Capture the cell that displays the provided text and extract its (X, Y) central coordinate. 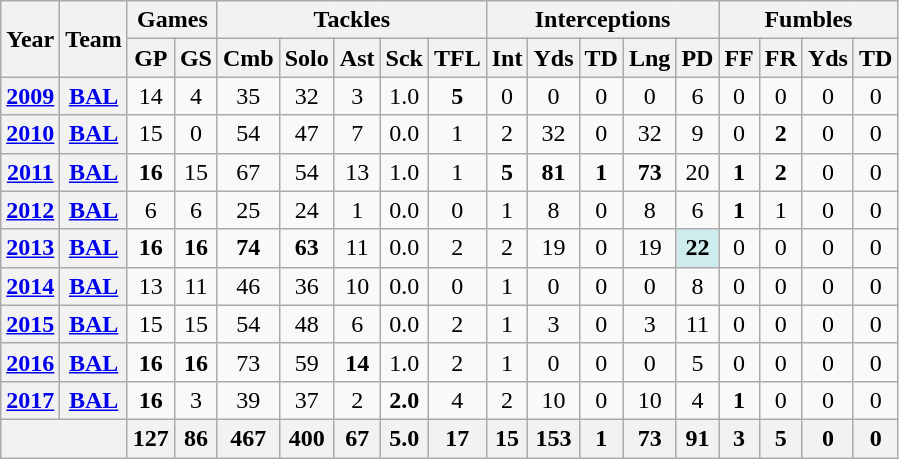
74 (248, 248)
Int (507, 58)
2014 (30, 286)
127 (150, 438)
Ast (357, 58)
GP (150, 58)
2012 (30, 210)
FR (780, 58)
153 (554, 438)
59 (306, 362)
63 (306, 248)
Team (94, 39)
91 (698, 438)
2011 (30, 172)
2016 (30, 362)
5.0 (404, 438)
86 (196, 438)
2013 (30, 248)
25 (248, 210)
37 (306, 400)
Solo (306, 58)
Year (30, 39)
36 (306, 286)
17 (457, 438)
Games (172, 20)
39 (248, 400)
TFL (457, 58)
Lng (649, 58)
GS (196, 58)
400 (306, 438)
9 (698, 134)
48 (306, 324)
2017 (30, 400)
FF (739, 58)
2015 (30, 324)
PD (698, 58)
20 (698, 172)
24 (306, 210)
Interceptions (602, 20)
2.0 (404, 400)
Fumbles (808, 20)
7 (357, 134)
2009 (30, 96)
2010 (30, 134)
35 (248, 96)
46 (248, 286)
81 (554, 172)
Sck (404, 58)
Cmb (248, 58)
467 (248, 438)
22 (698, 248)
Tackles (352, 20)
47 (306, 134)
